Extract the [X, Y] coordinate from the center of the cell holding the provided text.  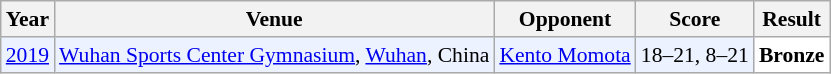
Wuhan Sports Center Gymnasium, Wuhan, China [274, 55]
18–21, 8–21 [695, 55]
Opponent [564, 19]
2019 [28, 55]
Result [792, 19]
Kento Momota [564, 55]
Bronze [792, 55]
Score [695, 19]
Year [28, 19]
Venue [274, 19]
